Detect which cell encompasses the target text, then output its [X, Y] center coordinate. 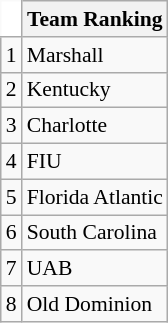
Team Ranking [95, 19]
8 [12, 304]
Kentucky [95, 90]
1 [12, 55]
4 [12, 162]
Old Dominion [95, 304]
FIU [95, 162]
7 [12, 269]
Marshall [95, 55]
Charlotte [95, 126]
2 [12, 90]
5 [12, 197]
South Carolina [95, 233]
UAB [95, 269]
Florida Atlantic [95, 197]
3 [12, 126]
6 [12, 233]
